Pinpoint the cell where the given text exists, returning its [X, Y] midpoint coordinate. 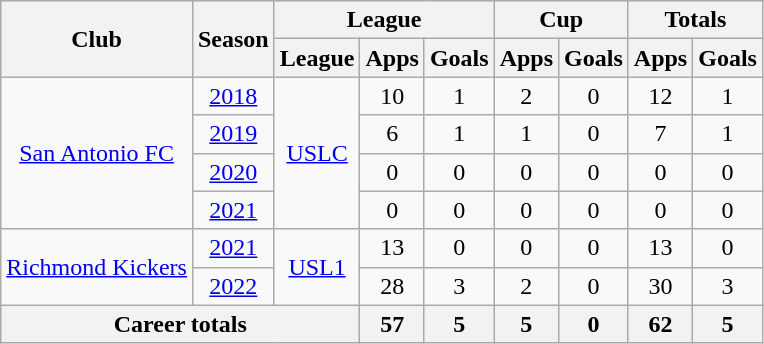
62 [660, 324]
Cup [561, 20]
2019 [233, 134]
Career totals [180, 324]
Richmond Kickers [97, 267]
57 [392, 324]
2020 [233, 172]
USL1 [317, 267]
Club [97, 39]
28 [392, 286]
12 [660, 96]
6 [392, 134]
30 [660, 286]
2022 [233, 286]
2018 [233, 96]
Season [233, 39]
Totals [695, 20]
USLC [317, 153]
10 [392, 96]
San Antonio FC [97, 153]
7 [660, 134]
